Identify which cell holds the provided text, then report its (x, y) central coordinate. 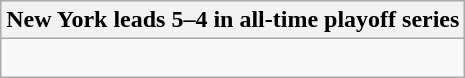
New York leads 5–4 in all-time playoff series (233, 20)
